Return the (x, y) coordinate for the center point of the cell that contains the specified text.  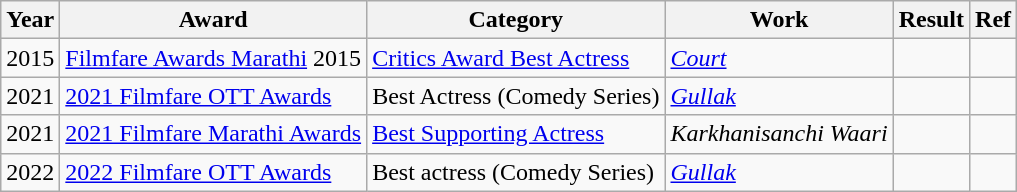
Result (931, 20)
2022 (30, 172)
2021 Filmfare OTT Awards (214, 96)
Ref (994, 20)
Filmfare Awards Marathi 2015 (214, 58)
Year (30, 20)
Category (516, 20)
Court (779, 58)
2022 Filmfare OTT Awards (214, 172)
Work (779, 20)
Award (214, 20)
Karkhanisanchi Waari (779, 134)
Critics Award Best Actress (516, 58)
Best actress (Comedy Series) (516, 172)
2021 Filmfare Marathi Awards (214, 134)
2015 (30, 58)
Best Actress (Comedy Series) (516, 96)
Best Supporting Actress (516, 134)
